Return (x, y) of the center of cell containing provided text 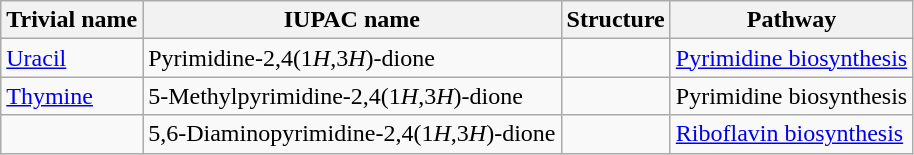
Thymine (72, 96)
5,6-Diaminopyrimidine-2,4(1H,3H)-dione (352, 134)
Riboflavin biosynthesis (791, 134)
Pathway (791, 20)
5-Methylpyrimidine-2,4(1H,3H)-dione (352, 96)
IUPAC name (352, 20)
Structure (616, 20)
Trivial name (72, 20)
Pyrimidine-2,4(1H,3H)-dione (352, 58)
Uracil (72, 58)
